Return (x, y) of the center of cell containing provided text 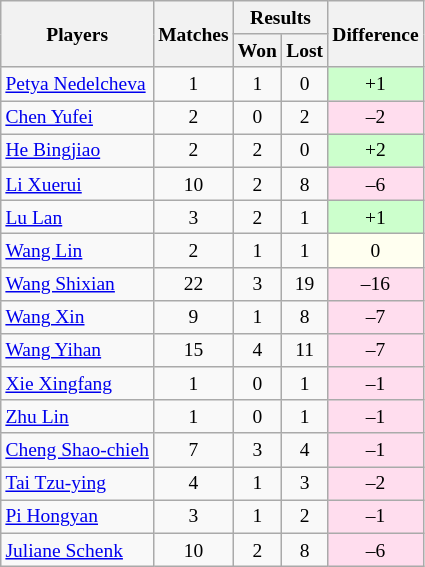
–16 (376, 284)
Wang Lin (78, 250)
Zhu Lin (78, 416)
9 (194, 316)
Pi Hongyan (78, 516)
15 (194, 350)
He Bingjiao (78, 150)
7 (194, 450)
Juliane Schenk (78, 550)
Players (78, 34)
Tai Tzu-ying (78, 484)
Difference (376, 34)
Won (257, 50)
Wang Xin (78, 316)
Wang Yihan (78, 350)
+2 (376, 150)
Results (280, 18)
Li Xuerui (78, 184)
Wang Shixian (78, 284)
Xie Xingfang (78, 384)
19 (305, 284)
Lu Lan (78, 216)
22 (194, 284)
Lost (305, 50)
Cheng Shao-chieh (78, 450)
Matches (194, 34)
Petya Nedelcheva (78, 84)
Chen Yufei (78, 118)
11 (305, 350)
